Identify which cell holds the provided text, then report its [X, Y] central coordinate. 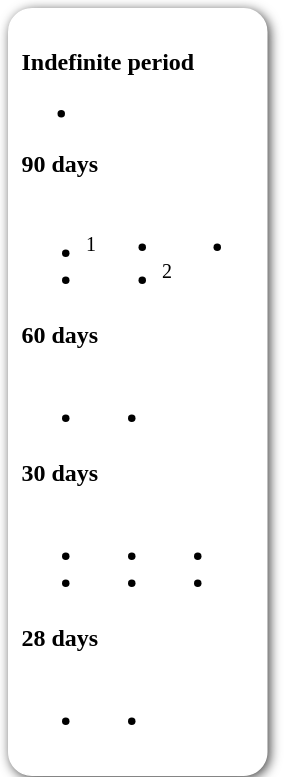
1 [60, 249]
Indefinite period90 days 1 2 60 days 30 days 28 days [135, 392]
2 [138, 249]
